Capture the cell that displays the provided text and extract its (X, Y) central coordinate. 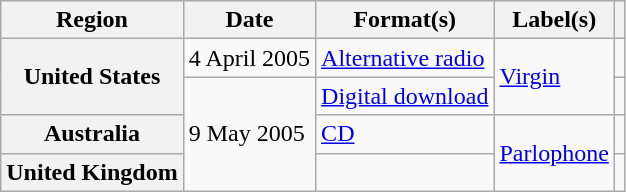
Virgin (554, 77)
Label(s) (554, 20)
CD (405, 134)
Parlophone (554, 153)
United Kingdom (92, 172)
Format(s) (405, 20)
Date (249, 20)
Region (92, 20)
Digital download (405, 96)
United States (92, 77)
4 April 2005 (249, 58)
Australia (92, 134)
9 May 2005 (249, 134)
Alternative radio (405, 58)
